Extract the [X, Y] coordinate from the center of the cell holding the provided text.  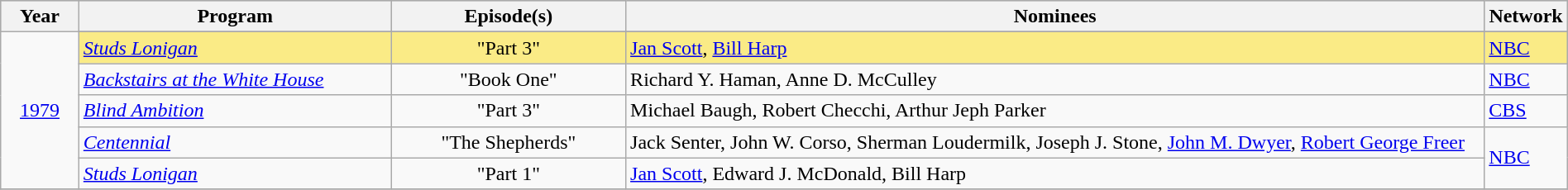
Jan Scott, Edward J. McDonald, Bill Harp [1055, 173]
Network [1526, 17]
Program [235, 17]
Michael Baugh, Robert Checchi, Arthur Jeph Parker [1055, 111]
Year [40, 17]
1979 [40, 111]
Centennial [235, 142]
"The Shepherds" [508, 142]
"Book One" [508, 79]
"Part 1" [508, 173]
Nominees [1055, 17]
Blind Ambition [235, 111]
Richard Y. Haman, Anne D. McCulley [1055, 79]
Backstairs at the White House [235, 79]
Jack Senter, John W. Corso, Sherman Loudermilk, Joseph J. Stone, John M. Dwyer, Robert George Freer [1055, 142]
Episode(s) [508, 17]
Jan Scott, Bill Harp [1055, 48]
CBS [1526, 111]
